Determine the [x, y] coordinate at the center of the cell enclosing the given text.  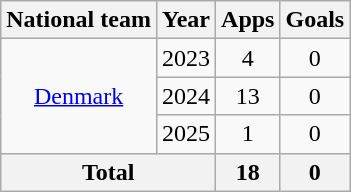
2024 [186, 96]
18 [248, 172]
1 [248, 134]
2023 [186, 58]
2025 [186, 134]
4 [248, 58]
Year [186, 20]
Total [108, 172]
National team [79, 20]
Apps [248, 20]
Goals [315, 20]
13 [248, 96]
Denmark [79, 96]
